Search for the cell housing the specified text and yield its (x, y) center coordinate. 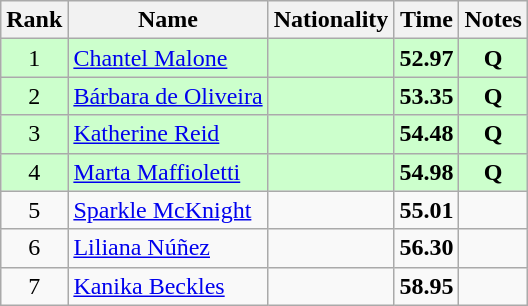
7 (34, 286)
6 (34, 248)
4 (34, 172)
56.30 (426, 248)
1 (34, 58)
Time (426, 20)
Name (168, 20)
54.98 (426, 172)
Rank (34, 20)
Notes (493, 20)
2 (34, 96)
Liliana Núñez (168, 248)
58.95 (426, 286)
54.48 (426, 134)
Bárbara de Oliveira (168, 96)
53.35 (426, 96)
55.01 (426, 210)
5 (34, 210)
52.97 (426, 58)
Katherine Reid (168, 134)
3 (34, 134)
Marta Maffioletti (168, 172)
Sparkle McKnight (168, 210)
Chantel Malone (168, 58)
Kanika Beckles (168, 286)
Nationality (331, 20)
